For the text-containing cell, return its midpoint in (x, y) coordinate format. 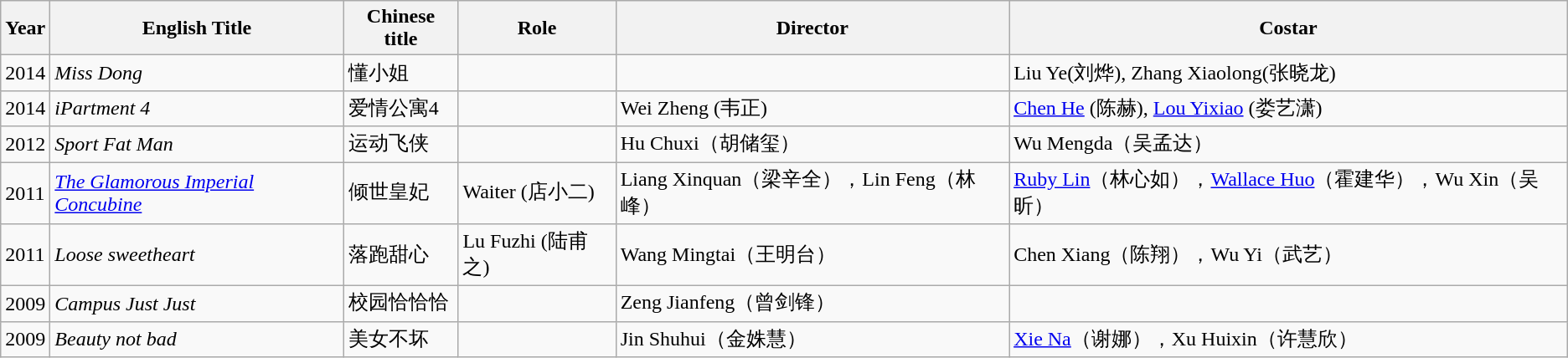
Waiter (店小二) (537, 193)
Liang Xinquan（梁辛全），Lin Feng（林峰） (812, 193)
Hu Chuxi（胡储玺） (812, 144)
Miss Dong (197, 74)
Loose sweetheart (197, 255)
2012 (25, 144)
Director (812, 28)
Ruby Lin（林心如），Wallace Huo（霍建华），Wu Xin（吴昕） (1288, 193)
The Glamorous Imperial Concubine (197, 193)
Year (25, 28)
English Title (197, 28)
Campus Just Just (197, 304)
Sport Fat Man (197, 144)
Chen He (陈赫), Lou Yixiao (娄艺潇) (1288, 109)
运动飞侠 (400, 144)
懂小姐 (400, 74)
iPartment 4 (197, 109)
校园恰恰恰 (400, 304)
Xie Na（谢娜），Xu Huixin（许慧欣） (1288, 340)
落跑甜心 (400, 255)
倾世皇妃 (400, 193)
Chen Xiang（陈翔），Wu Yi（武艺） (1288, 255)
Wu Mengda（吴孟达） (1288, 144)
Costar (1288, 28)
Lu Fuzhi (陆甫之) (537, 255)
Zeng Jianfeng（曾剑锋） (812, 304)
Role (537, 28)
Wang Mingtai（王明台） (812, 255)
Jin Shuhui（金姝慧） (812, 340)
Liu Ye(刘烨), Zhang Xiaolong(张晓龙) (1288, 74)
Wei Zheng (韦正) (812, 109)
Chinese title (400, 28)
Beauty not bad (197, 340)
美女不坏 (400, 340)
爱情公寓4 (400, 109)
